For the text-containing cell, return its midpoint in [x, y] coordinate format. 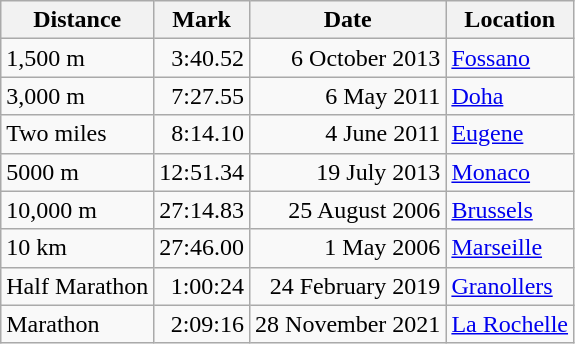
La Rochelle [510, 324]
5000 m [78, 172]
Marathon [78, 324]
7:27.55 [202, 96]
Marseille [510, 248]
Location [510, 20]
1,500 m [78, 58]
Half Marathon [78, 286]
19 July 2013 [348, 172]
10 km [78, 248]
6 October 2013 [348, 58]
Eugene [510, 134]
28 November 2021 [348, 324]
2:09:16 [202, 324]
1 May 2006 [348, 248]
Mark [202, 20]
3:40.52 [202, 58]
3,000 m [78, 96]
27:46.00 [202, 248]
4 June 2011 [348, 134]
Two miles [78, 134]
Brussels [510, 210]
Granollers [510, 286]
Monaco [510, 172]
12:51.34 [202, 172]
Fossano [510, 58]
25 August 2006 [348, 210]
Date [348, 20]
24 February 2019 [348, 286]
6 May 2011 [348, 96]
Distance [78, 20]
Doha [510, 96]
10,000 m [78, 210]
1:00:24 [202, 286]
8:14.10 [202, 134]
27:14.83 [202, 210]
